Return (X, Y) of the center of cell containing provided text 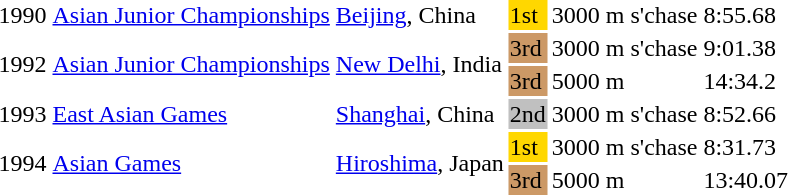
Hiroshima, Japan (420, 164)
East Asian Games (191, 114)
Beijing, China (420, 15)
New Delhi, India (420, 64)
Shanghai, China (420, 114)
Asian Games (191, 164)
2nd (528, 114)
